For the text-containing cell, return its midpoint in (x, y) coordinate format. 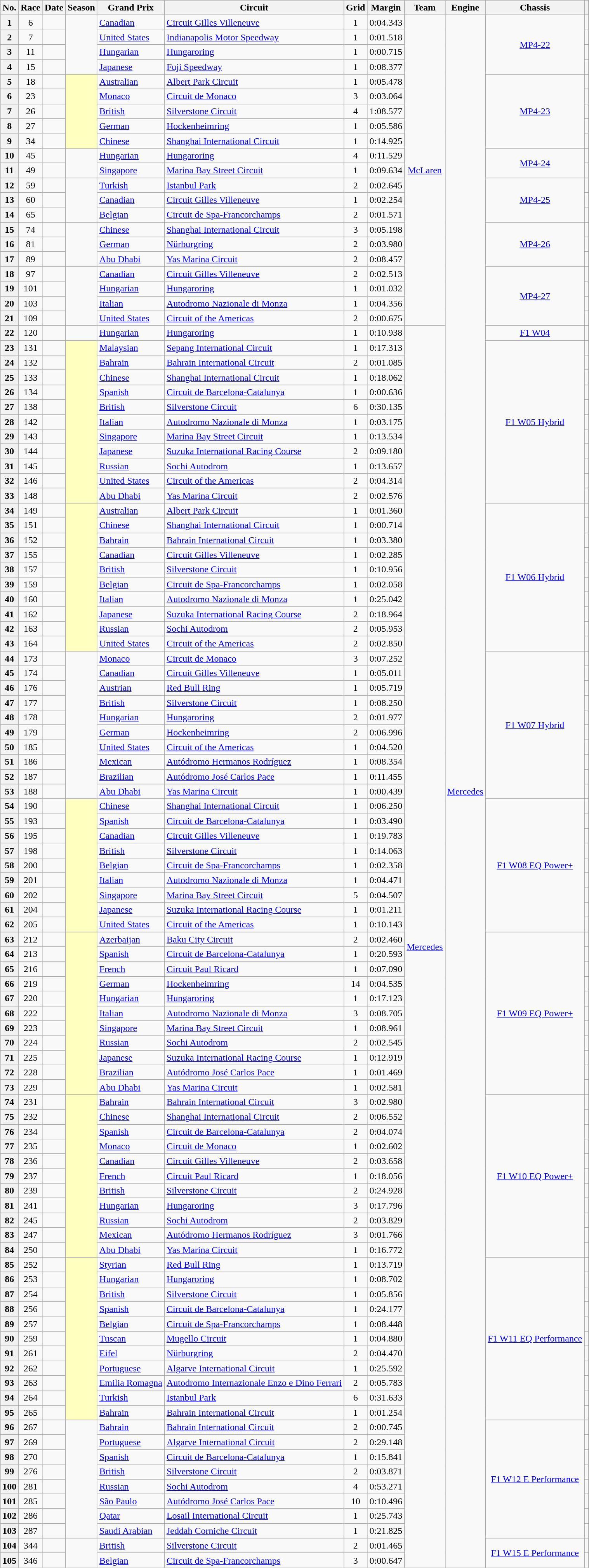
0:01.518 (386, 37)
63 (9, 939)
MP4-27 (535, 296)
0:31.633 (386, 1398)
0:05.198 (386, 230)
75 (9, 1117)
188 (31, 791)
0:08.448 (386, 1324)
265 (31, 1413)
61 (9, 910)
145 (31, 466)
0:24.928 (386, 1191)
Styrian (130, 1265)
144 (31, 451)
285 (31, 1501)
13 (9, 200)
0:25.743 (386, 1516)
148 (31, 496)
0:08.702 (386, 1279)
262 (31, 1368)
53 (9, 791)
29 (9, 437)
80 (9, 1191)
Azerbaijan (130, 939)
0:14.925 (386, 141)
185 (31, 747)
0:08.250 (386, 703)
F1 W05 Hybrid (535, 422)
190 (31, 806)
0:02.358 (386, 865)
0:53.271 (386, 1486)
99 (9, 1472)
109 (31, 318)
Margin (386, 8)
87 (9, 1294)
F1 W07 Hybrid (535, 725)
0:09.634 (386, 170)
0:09.180 (386, 451)
95 (9, 1413)
38 (9, 570)
84 (9, 1250)
0:25.042 (386, 599)
0:08.705 (386, 1013)
0:05.856 (386, 1294)
43 (9, 643)
Malaysian (130, 348)
55 (9, 821)
229 (31, 1087)
No. (9, 8)
0:05.719 (386, 688)
54 (9, 806)
152 (31, 540)
267 (31, 1427)
0:10.143 (386, 925)
222 (31, 1013)
17 (9, 259)
0:07.252 (386, 659)
0:07.090 (386, 969)
0:18.056 (386, 1176)
276 (31, 1472)
36 (9, 540)
0:00.715 (386, 52)
72 (9, 1072)
F1 W12 E Performance (535, 1479)
0:13.719 (386, 1265)
Race (31, 8)
0:06.250 (386, 806)
219 (31, 984)
37 (9, 555)
142 (31, 422)
0:02.285 (386, 555)
0:01.254 (386, 1413)
68 (9, 1013)
8 (9, 126)
252 (31, 1265)
92 (9, 1368)
0:00.636 (386, 392)
0:12.919 (386, 1058)
0:30.135 (386, 407)
178 (31, 718)
239 (31, 1191)
287 (31, 1531)
0:02.602 (386, 1146)
247 (31, 1235)
0:08.354 (386, 762)
0:10.938 (386, 333)
257 (31, 1324)
Team (425, 8)
201 (31, 880)
0:25.592 (386, 1368)
F1 W15 E Performance (535, 1553)
Tuscan (130, 1338)
0:01.032 (386, 289)
0:04.880 (386, 1338)
0:04.074 (386, 1132)
Jeddah Corniche Circuit (254, 1531)
0:08.377 (386, 67)
57 (9, 850)
73 (9, 1087)
35 (9, 525)
0:01.571 (386, 215)
F1 W10 EQ Power+ (535, 1176)
0:10.496 (386, 1501)
0:05.783 (386, 1383)
Fuji Speedway (254, 67)
0:13.534 (386, 437)
0:04.507 (386, 895)
Chassis (535, 8)
0:02.058 (386, 584)
213 (31, 954)
0:01.469 (386, 1072)
0:03.871 (386, 1472)
Grand Prix (130, 8)
270 (31, 1457)
149 (31, 510)
281 (31, 1486)
82 (9, 1220)
0:05.011 (386, 673)
78 (9, 1161)
Circuit (254, 8)
16 (9, 244)
0:02.581 (386, 1087)
0:11.529 (386, 155)
MP4-25 (535, 200)
232 (31, 1117)
42 (9, 629)
48 (9, 718)
256 (31, 1309)
32 (9, 481)
0:08.457 (386, 259)
0:01.465 (386, 1545)
0:03.980 (386, 244)
157 (31, 570)
Mugello Circuit (254, 1338)
Sepang International Circuit (254, 348)
Emilia Romagna (130, 1383)
164 (31, 643)
0:00.675 (386, 318)
F1 W09 EQ Power+ (535, 1013)
0:06.996 (386, 732)
9 (9, 141)
0:02.980 (386, 1102)
0:19.783 (386, 836)
0:01.211 (386, 910)
28 (9, 422)
44 (9, 659)
286 (31, 1516)
0:03.175 (386, 422)
90 (9, 1338)
0:00.439 (386, 791)
20 (9, 303)
MP4-22 (535, 45)
195 (31, 836)
133 (31, 377)
79 (9, 1176)
86 (9, 1279)
0:03.658 (386, 1161)
58 (9, 865)
205 (31, 925)
69 (9, 1028)
0:04.314 (386, 481)
Indianapolis Motor Speedway (254, 37)
56 (9, 836)
241 (31, 1206)
50 (9, 747)
231 (31, 1102)
100 (9, 1486)
0:18.964 (386, 614)
0:02.254 (386, 200)
McLaren (425, 170)
30 (9, 451)
31 (9, 466)
0:02.513 (386, 274)
0:04.343 (386, 23)
0:04.356 (386, 303)
41 (9, 614)
0:02.576 (386, 496)
0:08.961 (386, 1028)
98 (9, 1457)
237 (31, 1176)
0:05.953 (386, 629)
0:17.796 (386, 1206)
0:00.745 (386, 1427)
0:00.647 (386, 1560)
250 (31, 1250)
200 (31, 865)
Baku City Circuit (254, 939)
22 (9, 333)
47 (9, 703)
0:17.123 (386, 998)
138 (31, 407)
0:00.714 (386, 525)
MP4-26 (535, 244)
0:04.470 (386, 1353)
0:03.380 (386, 540)
104 (9, 1545)
245 (31, 1220)
19 (9, 289)
224 (31, 1043)
179 (31, 732)
0:03.829 (386, 1220)
146 (31, 481)
70 (9, 1043)
0:05.586 (386, 126)
40 (9, 599)
202 (31, 895)
212 (31, 939)
Qatar (130, 1516)
155 (31, 555)
91 (9, 1353)
0:17.313 (386, 348)
344 (31, 1545)
83 (9, 1235)
F1 W11 EQ Performance (535, 1339)
105 (9, 1560)
204 (31, 910)
0:15.841 (386, 1457)
234 (31, 1132)
São Paulo (130, 1501)
Season (82, 8)
162 (31, 614)
0:21.825 (386, 1531)
88 (9, 1309)
0:02.460 (386, 939)
67 (9, 998)
F1 W06 Hybrid (535, 577)
223 (31, 1028)
MP4-23 (535, 111)
134 (31, 392)
MP4-24 (535, 163)
193 (31, 821)
132 (31, 362)
0:06.552 (386, 1117)
62 (9, 925)
0:18.062 (386, 377)
173 (31, 659)
Austrian (130, 688)
0:11.455 (386, 777)
174 (31, 673)
0:14.063 (386, 850)
1:08.577 (386, 111)
254 (31, 1294)
0:29.148 (386, 1442)
225 (31, 1058)
0:13.657 (386, 466)
0:20.593 (386, 954)
253 (31, 1279)
236 (31, 1161)
198 (31, 850)
F1 W08 EQ Power+ (535, 866)
131 (31, 348)
66 (9, 984)
33 (9, 496)
0:04.471 (386, 880)
24 (9, 362)
151 (31, 525)
25 (9, 377)
187 (31, 777)
94 (9, 1398)
0:01.977 (386, 718)
159 (31, 584)
143 (31, 437)
0:02.645 (386, 185)
0:02.850 (386, 643)
Saudi Arabian (130, 1531)
176 (31, 688)
Grid (356, 8)
120 (31, 333)
259 (31, 1338)
0:05.478 (386, 82)
177 (31, 703)
0:01.085 (386, 362)
77 (9, 1146)
F1 W04 (535, 333)
0:03.064 (386, 96)
Eifel (130, 1353)
Engine (465, 8)
Date (54, 8)
264 (31, 1398)
261 (31, 1353)
39 (9, 584)
163 (31, 629)
0:01.360 (386, 510)
46 (9, 688)
Autodromo Internazionale Enzo e Dino Ferrari (254, 1383)
21 (9, 318)
0:10.956 (386, 570)
0:04.520 (386, 747)
85 (9, 1265)
12 (9, 185)
216 (31, 969)
186 (31, 762)
52 (9, 777)
228 (31, 1072)
Losail International Circuit (254, 1516)
0:04.535 (386, 984)
0:01.766 (386, 1235)
71 (9, 1058)
0:03.490 (386, 821)
93 (9, 1383)
102 (9, 1516)
0:24.177 (386, 1309)
96 (9, 1427)
0:02.545 (386, 1043)
263 (31, 1383)
64 (9, 954)
269 (31, 1442)
0:16.772 (386, 1250)
160 (31, 599)
235 (31, 1146)
346 (31, 1560)
76 (9, 1132)
220 (31, 998)
51 (9, 762)
